Return the (x, y) coordinate for the center point of the cell that contains the specified text.  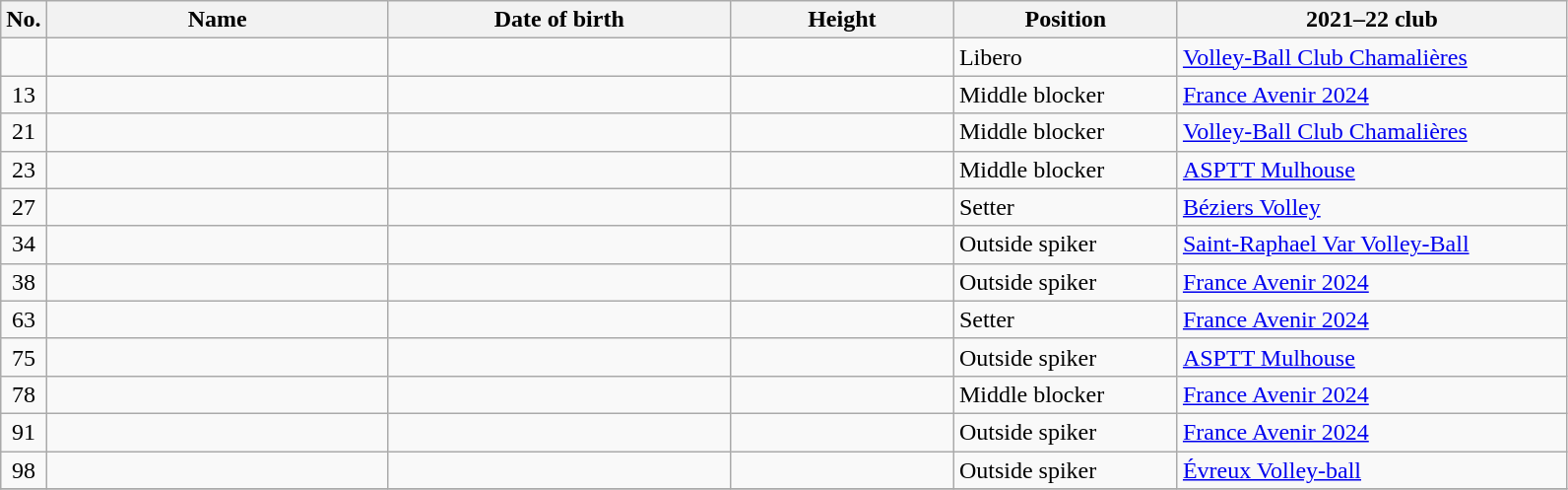
91 (24, 432)
98 (24, 470)
Saint-Raphael Var Volley-Ball (1371, 245)
27 (24, 207)
13 (24, 95)
23 (24, 170)
Béziers Volley (1371, 207)
Libero (1066, 57)
2021–22 club (1371, 20)
No. (24, 20)
21 (24, 132)
75 (24, 357)
63 (24, 319)
Name (217, 20)
Date of birth (559, 20)
34 (24, 245)
Évreux Volley-ball (1371, 470)
38 (24, 282)
Height (841, 20)
78 (24, 394)
Position (1066, 20)
